Return [x, y] of the center of cell containing provided text 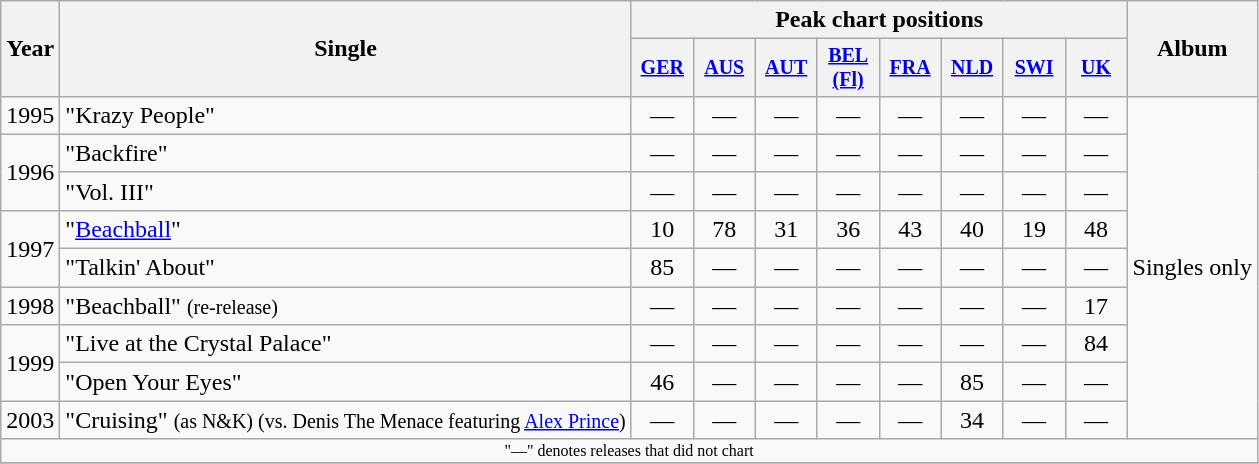
19 [1034, 229]
1998 [30, 306]
GER [662, 68]
"Talkin' About" [346, 268]
BEL(Fl) [848, 68]
AUT [786, 68]
"Beachball" [346, 229]
31 [786, 229]
"Live at the Crystal Palace" [346, 344]
36 [848, 229]
1995 [30, 115]
Year [30, 49]
"—" denotes releases that did not chart [630, 451]
Album [1192, 49]
78 [724, 229]
"Cruising" (as N&K) (vs. Denis The Menace featuring Alex Prince) [346, 420]
"Vol. III" [346, 191]
"Krazy People" [346, 115]
1997 [30, 248]
UK [1096, 68]
48 [1096, 229]
NLD [972, 68]
84 [1096, 344]
"Open Your Eyes" [346, 382]
Single [346, 49]
SWI [1034, 68]
"Beachball" (re-release) [346, 306]
46 [662, 382]
1996 [30, 172]
34 [972, 420]
AUS [724, 68]
17 [1096, 306]
10 [662, 229]
1999 [30, 363]
40 [972, 229]
Singles only [1192, 268]
FRA [910, 68]
Peak chart positions [879, 20]
"Backfire" [346, 153]
43 [910, 229]
2003 [30, 420]
